Extract the [X, Y] coordinate from the center of the cell holding the provided text.  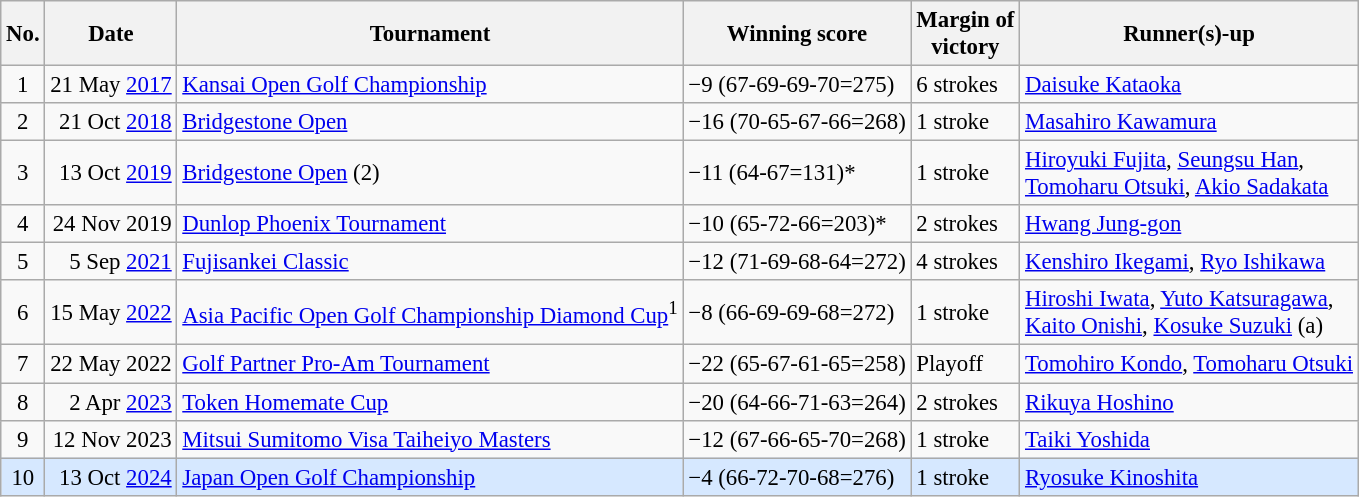
9 [23, 439]
Hiroyuki Fujita, Seungsu Han, Tomoharu Otsuki, Akio Sadakata [1190, 174]
Bridgestone Open [430, 122]
−16 (70-65-67-66=268) [797, 122]
−11 (64-67=131)* [797, 174]
No. [23, 34]
15 May 2022 [111, 312]
6 [23, 312]
2 [23, 122]
Winning score [797, 34]
−12 (71-69-68-64=272) [797, 262]
22 May 2022 [111, 364]
Mitsui Sumitomo Visa Taiheiyo Masters [430, 439]
Runner(s)-up [1190, 34]
−22 (65-67-61-65=258) [797, 364]
Kansai Open Golf Championship [430, 85]
Hwang Jung-gon [1190, 224]
Golf Partner Pro-Am Tournament [430, 364]
Kenshiro Ikegami, Ryo Ishikawa [1190, 262]
Japan Open Golf Championship [430, 477]
−12 (67-66-65-70=268) [797, 439]
2 Apr 2023 [111, 402]
Dunlop Phoenix Tournament [430, 224]
Playoff [966, 364]
4 [23, 224]
8 [23, 402]
−10 (65-72-66=203)* [797, 224]
Asia Pacific Open Golf Championship Diamond Cup1 [430, 312]
−9 (67-69-69-70=275) [797, 85]
Margin ofvictory [966, 34]
1 [23, 85]
Tournament [430, 34]
Bridgestone Open (2) [430, 174]
Taiki Yoshida [1190, 439]
−8 (66-69-69-68=272) [797, 312]
12 Nov 2023 [111, 439]
Fujisankei Classic [430, 262]
Ryosuke Kinoshita [1190, 477]
6 strokes [966, 85]
Masahiro Kawamura [1190, 122]
10 [23, 477]
Token Homemate Cup [430, 402]
21 May 2017 [111, 85]
13 Oct 2024 [111, 477]
5 [23, 262]
3 [23, 174]
Rikuya Hoshino [1190, 402]
−4 (66-72-70-68=276) [797, 477]
21 Oct 2018 [111, 122]
Date [111, 34]
13 Oct 2019 [111, 174]
−20 (64-66-71-63=264) [797, 402]
Tomohiro Kondo, Tomoharu Otsuki [1190, 364]
24 Nov 2019 [111, 224]
7 [23, 364]
Hiroshi Iwata, Yuto Katsuragawa, Kaito Onishi, Kosuke Suzuki (a) [1190, 312]
5 Sep 2021 [111, 262]
4 strokes [966, 262]
Daisuke Kataoka [1190, 85]
